Find where the given text appears and provide that cell's center as (x, y) coordinate. 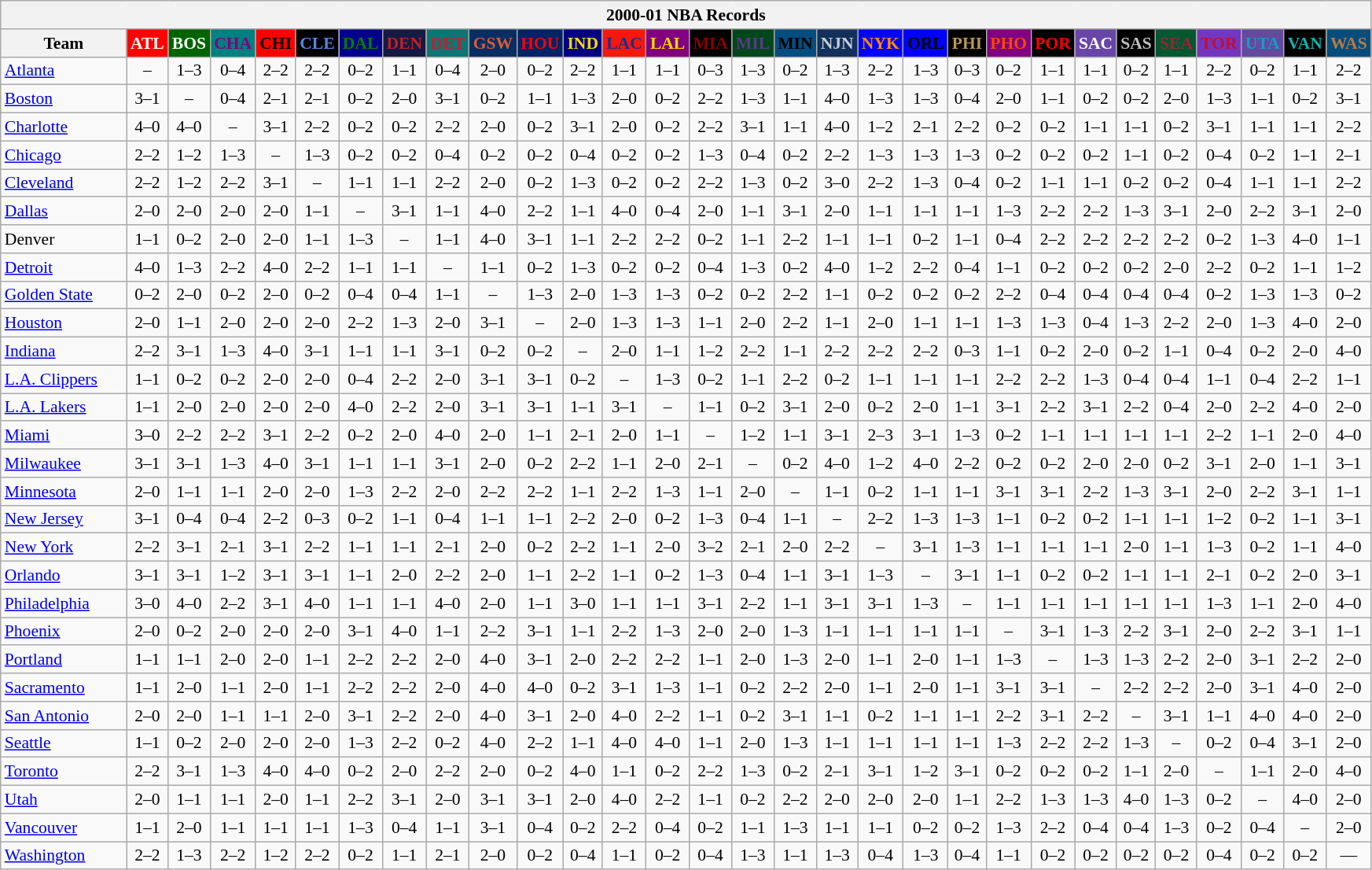
Golden State (64, 295)
PHI (967, 43)
POR (1053, 43)
Utah (64, 800)
L.A. Lakers (64, 407)
Portland (64, 660)
SAC (1096, 43)
NYK (881, 43)
Detroit (64, 267)
Sacramento (64, 688)
Charlotte (64, 127)
Denver (64, 239)
Miami (64, 436)
3–2 (710, 547)
L.A. Clippers (64, 379)
CLE (318, 43)
2–3 (881, 436)
Boston (64, 99)
Atlanta (64, 71)
Cleveland (64, 183)
New Jersey (64, 519)
CHI (275, 43)
SEA (1176, 43)
MIA (710, 43)
UTA (1263, 43)
GSW (494, 43)
Phoenix (64, 632)
Dallas (64, 212)
DEN (404, 43)
Philadelphia (64, 603)
BOS (189, 43)
ORL (926, 43)
Seattle (64, 743)
NJN (837, 43)
San Antonio (64, 716)
Indiana (64, 352)
DAL (361, 43)
VAN (1305, 43)
Orlando (64, 576)
LAL (668, 43)
2000-01 NBA Records (686, 15)
MIL (753, 43)
— (1349, 856)
LAC (624, 43)
CHA (233, 43)
Washington (64, 856)
Toronto (64, 772)
TOR (1219, 43)
Houston (64, 323)
New York (64, 547)
Milwaukee (64, 463)
PHO (1008, 43)
ATL (148, 43)
DET (448, 43)
Chicago (64, 155)
HOU (539, 43)
WAS (1349, 43)
Team (64, 43)
Vancouver (64, 828)
MIN (795, 43)
SAS (1136, 43)
IND (583, 43)
Minnesota (64, 492)
